Pinpoint the cell where the given text exists, returning its [x, y] midpoint coordinate. 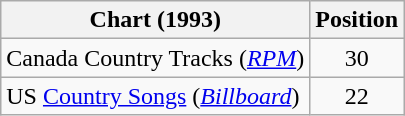
US Country Songs (Billboard) [156, 96]
Position [357, 20]
30 [357, 58]
Chart (1993) [156, 20]
22 [357, 96]
Canada Country Tracks (RPM) [156, 58]
